From the cell containing the given text, extract its center point as [X, Y] coordinate. 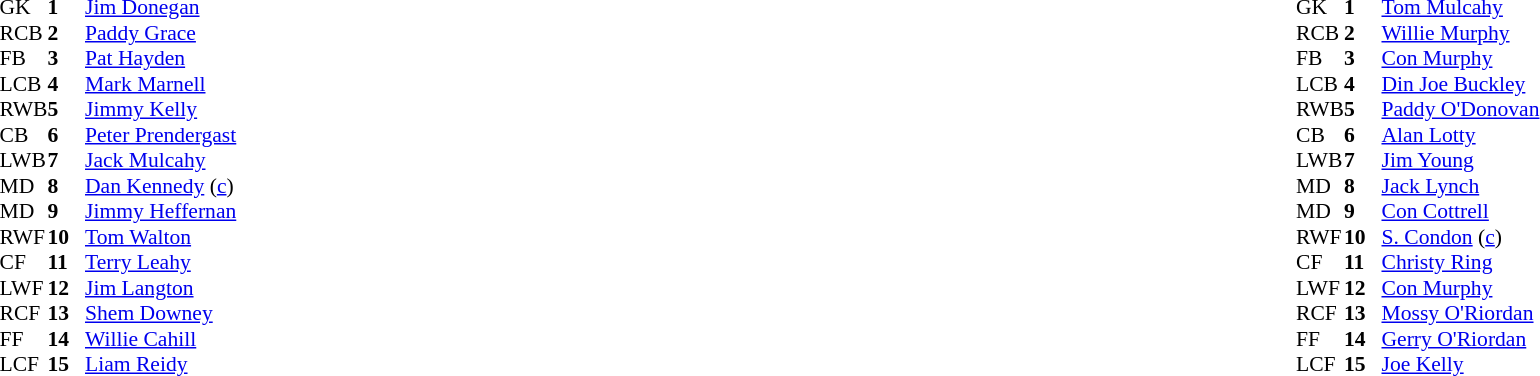
Mossy O'Riordan [1460, 313]
Peter Prendergast [160, 135]
Pat Hayden [160, 59]
Jack Mulcahy [160, 161]
Jimmy Heffernan [160, 211]
Mark Marnell [160, 84]
Gerry O'Riordan [1460, 339]
Paddy Grace [160, 33]
Jim Young [1460, 161]
Christy Ring [1460, 263]
S. Condon (c) [1460, 237]
Jack Lynch [1460, 186]
Shem Downey [160, 313]
Willie Murphy [1460, 33]
Paddy O'Donovan [1460, 109]
Din Joe Buckley [1460, 84]
Tom Walton [160, 237]
Jim Langton [160, 288]
Willie Cahill [160, 339]
Terry Leahy [160, 263]
Con Cottrell [1460, 211]
Jimmy Kelly [160, 109]
Dan Kennedy (c) [160, 186]
Alan Lotty [1460, 135]
